Determine the (x, y) coordinate at the center of the cell enclosing the given text.  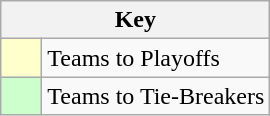
Teams to Tie-Breakers (156, 96)
Key (136, 20)
Teams to Playoffs (156, 58)
